Find where the given text appears and provide that cell's center as (X, Y) coordinate. 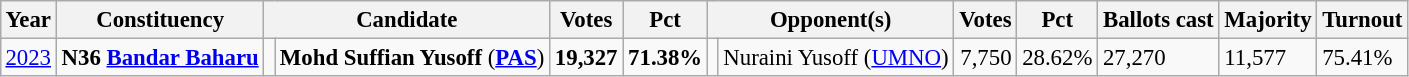
71.38% (666, 57)
27,270 (1158, 57)
Nuraini Yusoff (UMNO) (836, 57)
7,750 (986, 57)
28.62% (1058, 57)
Majority (1268, 20)
75.41% (1362, 57)
Year (28, 20)
Ballots cast (1158, 20)
2023 (28, 57)
Candidate (407, 20)
Opponent(s) (830, 20)
Turnout (1362, 20)
Mohd Suffian Yusoff (PAS) (412, 57)
11,577 (1268, 57)
Constituency (160, 20)
19,327 (586, 57)
N36 Bandar Baharu (160, 57)
